Return [x, y] of the center of cell containing provided text 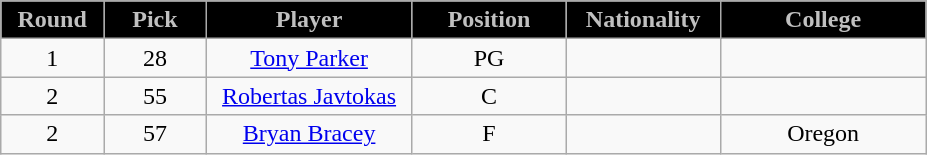
Robertas Javtokas [309, 96]
28 [156, 58]
Bryan Bracey [309, 134]
Round [52, 20]
1 [52, 58]
C [489, 96]
College [823, 20]
Position [489, 20]
PG [489, 58]
Player [309, 20]
57 [156, 134]
55 [156, 96]
Nationality [643, 20]
Oregon [823, 134]
F [489, 134]
Tony Parker [309, 58]
Pick [156, 20]
